Return the [x, y] coordinate for the center point of the cell that contains the specified text.  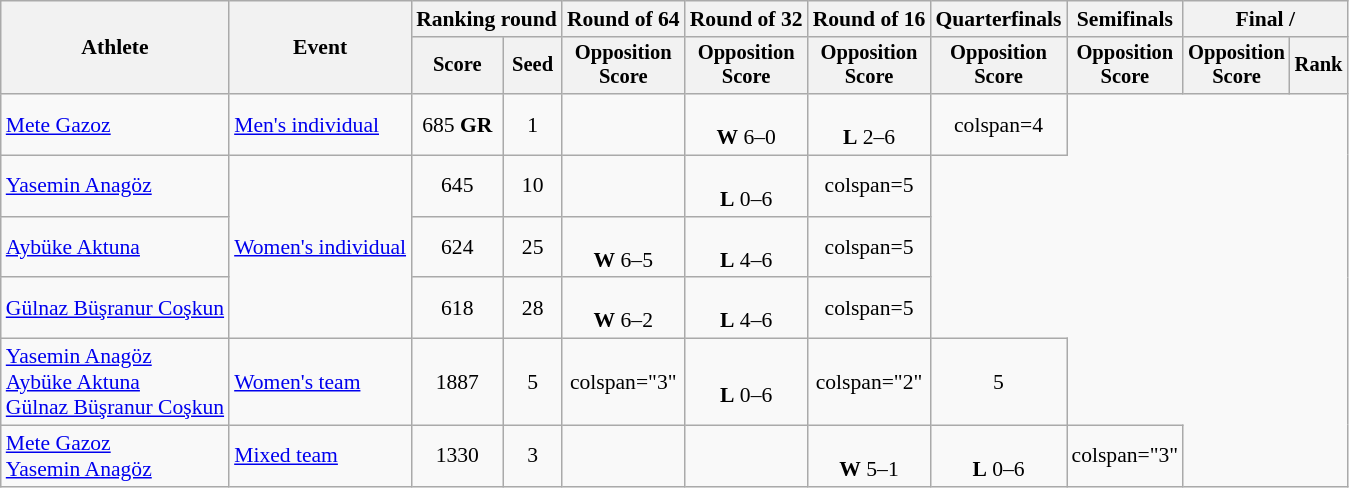
624 [457, 248]
W 5–1 [870, 456]
Final / [1265, 19]
1 [532, 124]
Women's team [320, 382]
685 GR [457, 124]
W 6–2 [624, 308]
Athlete [115, 48]
Round of 32 [746, 19]
Mixed team [320, 456]
618 [457, 308]
Rank [1319, 66]
Women's individual [320, 248]
Quarterfinals [998, 19]
colspan="2" [870, 382]
Yasemin AnagözAybüke AktunaGülnaz Büşranur Coşkun [115, 382]
645 [457, 186]
Round of 64 [624, 19]
Men's individual [320, 124]
Aybüke Aktuna [115, 248]
Event [320, 48]
Gülnaz Büşranur Coşkun [115, 308]
Yasemin Anagöz [115, 186]
Semifinals [1124, 19]
W 6–0 [746, 124]
Mete Gazoz [115, 124]
3 [532, 456]
Score [457, 66]
Mete GazozYasemin Anagöz [115, 456]
1887 [457, 382]
28 [532, 308]
L 2–6 [870, 124]
25 [532, 248]
colspan=4 [998, 124]
Ranking round [486, 19]
10 [532, 186]
1330 [457, 456]
Round of 16 [870, 19]
W 6–5 [624, 248]
Seed [532, 66]
